Extract the (x, y) coordinate from the center of the cell holding the provided text.  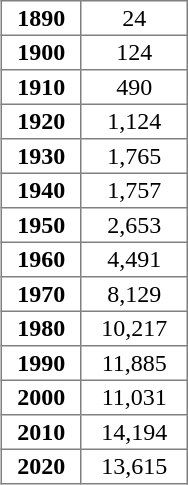
24 (134, 18)
10,217 (134, 328)
2,653 (134, 225)
1980 (41, 328)
2020 (41, 466)
1940 (41, 190)
1910 (41, 87)
1950 (41, 225)
1,124 (134, 121)
11,885 (134, 363)
8,129 (134, 294)
1990 (41, 363)
490 (134, 87)
13,615 (134, 466)
1,765 (134, 156)
1920 (41, 121)
1930 (41, 156)
124 (134, 52)
4,491 (134, 259)
1890 (41, 18)
2010 (41, 432)
1970 (41, 294)
11,031 (134, 397)
1960 (41, 259)
1,757 (134, 190)
14,194 (134, 432)
1900 (41, 52)
2000 (41, 397)
